Output the [X, Y] coordinate of the center of the cell containing the given text.  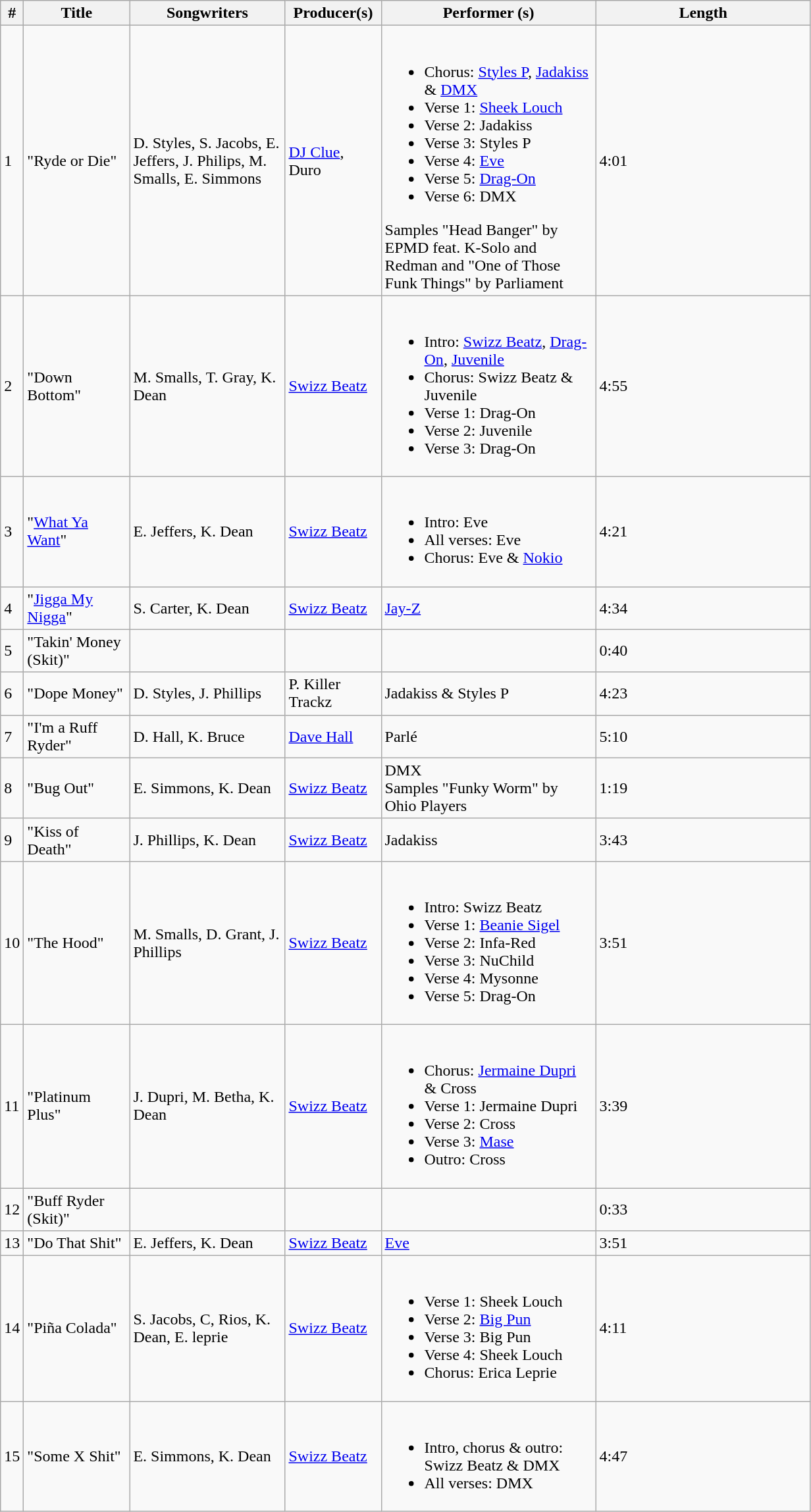
"Down Bottom" [76, 386]
11 [12, 1106]
0:33 [703, 1209]
Parlé [488, 736]
Intro: Swizz Beatz, Drag-On, JuvenileChorus: Swizz Beatz & JuvenileVerse 1: Drag-OnVerse 2: JuvenileVerse 3: Drag-On [488, 386]
J. Phillips, K. Dean [207, 840]
Songwriters [207, 13]
4:55 [703, 386]
Producer(s) [333, 13]
3:43 [703, 840]
8 [12, 788]
4:21 [703, 532]
Intro, chorus & outro: Swizz Beatz & DMXAll verses: DMX [488, 1456]
Jay-Z [488, 608]
Length [703, 13]
10 [12, 943]
3:39 [703, 1106]
"Platinum Plus" [76, 1106]
"Jigga My Nigga" [76, 608]
"The Hood" [76, 943]
"Piña Colada" [76, 1328]
2 [12, 386]
15 [12, 1456]
"Takin' Money (Skit)" [76, 650]
4:11 [703, 1328]
4:23 [703, 694]
14 [12, 1328]
4:47 [703, 1456]
12 [12, 1209]
Jadakiss & Styles P [488, 694]
Jadakiss [488, 840]
"I'm a Ruff Ryder" [76, 736]
Intro: EveAll verses: EveChorus: Eve & Nokio [488, 532]
M. Smalls, D. Grant, J. Phillips [207, 943]
"Dope Money" [76, 694]
"Ryde or Die" [76, 161]
D. Styles, J. Phillips [207, 694]
13 [12, 1243]
"Some X Shit" [76, 1456]
P. Killer Trackz [333, 694]
9 [12, 840]
"What Ya Want" [76, 532]
7 [12, 736]
S. Jacobs, C, Rios, K. Dean, E. leprie [207, 1328]
J. Dupri, M. Betha, K. Dean [207, 1106]
"Buff Ryder (Skit)" [76, 1209]
S. Carter, K. Dean [207, 608]
"Do That Shit" [76, 1243]
5 [12, 650]
6 [12, 694]
1 [12, 161]
4:01 [703, 161]
DMXSamples "Funky Worm" by Ohio Players [488, 788]
4 [12, 608]
4:34 [703, 608]
M. Smalls, T. Gray, K. Dean [207, 386]
5:10 [703, 736]
DJ Clue, Duro [333, 161]
D. Styles, S. Jacobs, E. Jeffers, J. Philips, M. Smalls, E. Simmons [207, 161]
"Bug Out" [76, 788]
Intro: Swizz BeatzVerse 1: Beanie SigelVerse 2: Infa-RedVerse 3: NuChildVerse 4: MysonneVerse 5: Drag-On [488, 943]
0:40 [703, 650]
Dave Hall [333, 736]
1:19 [703, 788]
Eve [488, 1243]
Verse 1: Sheek LouchVerse 2: Big PunVerse 3: Big PunVerse 4: Sheek LouchChorus: Erica Leprie [488, 1328]
Title [76, 13]
Performer (s) [488, 13]
# [12, 13]
3 [12, 532]
D. Hall, K. Bruce [207, 736]
"Kiss of Death" [76, 840]
Chorus: Jermaine Dupri & CrossVerse 1: Jermaine DupriVerse 2: CrossVerse 3: MaseOutro: Cross [488, 1106]
